Detect which cell encompasses the target text, then output its (x, y) center coordinate. 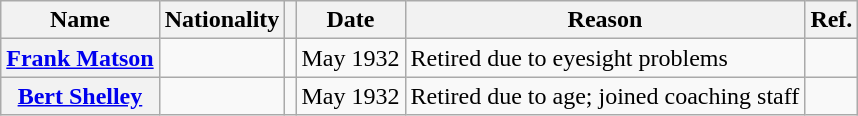
Retired due to age; joined coaching staff (605, 96)
Retired due to eyesight problems (605, 58)
Ref. (832, 20)
Date (350, 20)
Bert Shelley (80, 96)
Name (80, 20)
Nationality (222, 20)
Reason (605, 20)
Frank Matson (80, 58)
